Locate the cell with the specified text and output its [x, y] center coordinate. 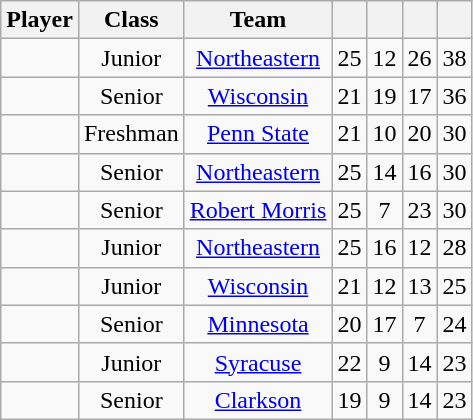
Team [258, 20]
36 [454, 96]
Syracuse [258, 362]
Class [131, 20]
24 [454, 324]
Penn State [258, 134]
Player [40, 20]
22 [350, 362]
13 [420, 286]
Freshman [131, 134]
Robert Morris [258, 210]
28 [454, 248]
38 [454, 58]
10 [384, 134]
Minnesota [258, 324]
26 [420, 58]
Clarkson [258, 400]
